Detect which cell encompasses the target text, then output its [X, Y] center coordinate. 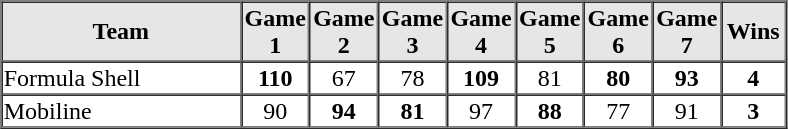
Game 2 [344, 32]
78 [412, 78]
Formula Shell [121, 78]
Game 6 [618, 32]
90 [276, 110]
77 [618, 110]
97 [482, 110]
Mobiline [121, 110]
67 [344, 78]
Game 1 [276, 32]
93 [688, 78]
91 [688, 110]
3 [753, 110]
Game 3 [412, 32]
109 [482, 78]
94 [344, 110]
Game 5 [550, 32]
88 [550, 110]
Team [121, 32]
Wins [753, 32]
Game 7 [688, 32]
Game 4 [482, 32]
80 [618, 78]
110 [276, 78]
4 [753, 78]
